For the text-containing cell, return its midpoint in (X, Y) coordinate format. 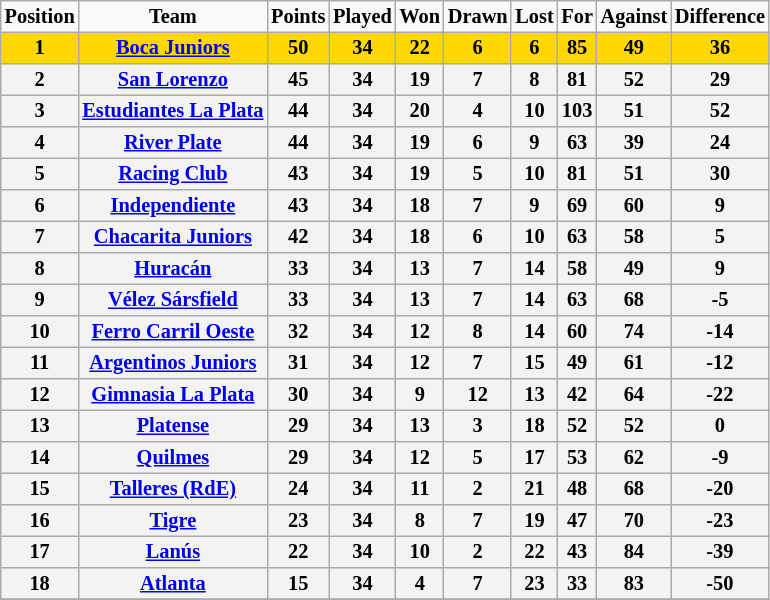
83 (634, 584)
16 (40, 521)
Chacarita Juniors (172, 237)
Tigre (172, 521)
Independiente (172, 206)
Difference (720, 17)
32 (298, 332)
Boca Juniors (172, 48)
Quilmes (172, 458)
1 (40, 48)
Drawn (478, 17)
Position (40, 17)
River Plate (172, 143)
21 (534, 489)
Atlanta (172, 584)
84 (634, 552)
-50 (720, 584)
Huracán (172, 269)
Estudiantes La Plata (172, 111)
70 (634, 521)
36 (720, 48)
69 (576, 206)
64 (634, 395)
Argentinos Juniors (172, 363)
Platense (172, 426)
31 (298, 363)
-14 (720, 332)
San Lorenzo (172, 80)
-23 (720, 521)
Points (298, 17)
103 (576, 111)
0 (720, 426)
Against (634, 17)
48 (576, 489)
Racing Club (172, 174)
45 (298, 80)
85 (576, 48)
For (576, 17)
20 (420, 111)
Lost (534, 17)
50 (298, 48)
39 (634, 143)
Gimnasia La Plata (172, 395)
Ferro Carril Oeste (172, 332)
-22 (720, 395)
Talleres (RdE) (172, 489)
53 (576, 458)
-20 (720, 489)
-12 (720, 363)
Lanús (172, 552)
Played (362, 17)
74 (634, 332)
61 (634, 363)
62 (634, 458)
47 (576, 521)
-5 (720, 300)
Won (420, 17)
Vélez Sársfield (172, 300)
-39 (720, 552)
Team (172, 17)
-9 (720, 458)
